Scan for the cell matching the given text and deliver its (X, Y) coordinate at center. 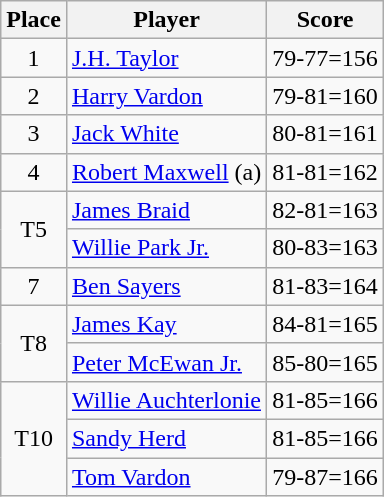
Score (326, 20)
85-80=165 (326, 362)
T5 (34, 229)
82-81=163 (326, 210)
Ben Sayers (166, 286)
2 (34, 96)
James Braid (166, 210)
84-81=165 (326, 324)
Willie Auchterlonie (166, 400)
79-87=166 (326, 477)
Sandy Herd (166, 438)
7 (34, 286)
Robert Maxwell (a) (166, 172)
J.H. Taylor (166, 58)
Jack White (166, 134)
Willie Park Jr. (166, 248)
James Kay (166, 324)
79-81=160 (326, 96)
T10 (34, 438)
4 (34, 172)
1 (34, 58)
Harry Vardon (166, 96)
81-81=162 (326, 172)
3 (34, 134)
81-83=164 (326, 286)
80-81=161 (326, 134)
Peter McEwan Jr. (166, 362)
T8 (34, 343)
Player (166, 20)
80-83=163 (326, 248)
79-77=156 (326, 58)
Tom Vardon (166, 477)
Place (34, 20)
